Scan for the cell matching the given text and deliver its (x, y) coordinate at center. 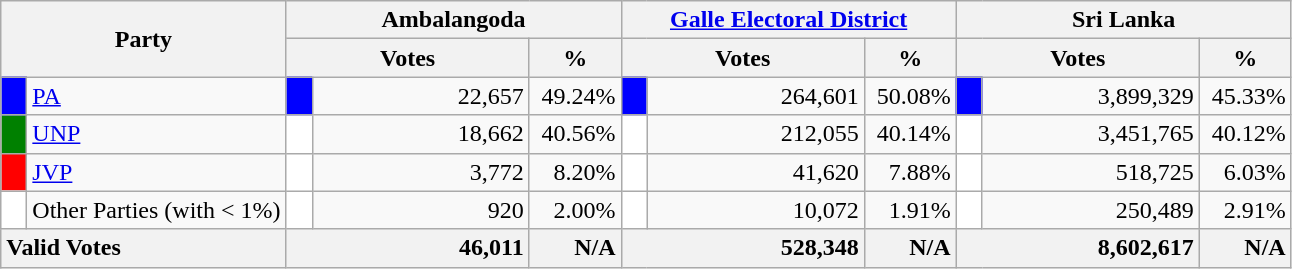
Ambalangoda (454, 20)
Sri Lanka (1124, 20)
2.91% (1245, 210)
8.20% (575, 172)
40.14% (910, 134)
Galle Electoral District (788, 20)
40.12% (1245, 134)
46,011 (408, 248)
2.00% (575, 210)
Other Parties (with < 1%) (156, 210)
920 (420, 210)
528,348 (742, 248)
Party (144, 39)
10,072 (756, 210)
3,451,765 (1090, 134)
45.33% (1245, 96)
1.91% (910, 210)
Valid Votes (144, 248)
PA (156, 96)
50.08% (910, 96)
18,662 (420, 134)
UNP (156, 134)
49.24% (575, 96)
22,657 (420, 96)
8,602,617 (1078, 248)
6.03% (1245, 172)
518,725 (1090, 172)
7.88% (910, 172)
JVP (156, 172)
264,601 (756, 96)
3,772 (420, 172)
3,899,329 (1090, 96)
41,620 (756, 172)
212,055 (756, 134)
250,489 (1090, 210)
40.56% (575, 134)
